Identify which cell holds the provided text, then report its [x, y] central coordinate. 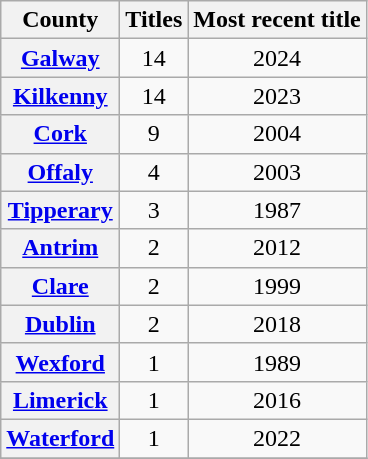
Clare [60, 286]
2004 [278, 134]
Most recent title [278, 20]
Offaly [60, 172]
2022 [278, 438]
Limerick [60, 400]
Cork [60, 134]
Tipperary [60, 210]
2012 [278, 248]
9 [154, 134]
3 [154, 210]
Wexford [60, 362]
1987 [278, 210]
2023 [278, 96]
4 [154, 172]
Waterford [60, 438]
2018 [278, 324]
Dublin [60, 324]
2024 [278, 58]
Titles [154, 20]
1989 [278, 362]
Kilkenny [60, 96]
Antrim [60, 248]
1999 [278, 286]
Galway [60, 58]
County [60, 20]
2003 [278, 172]
2016 [278, 400]
